From the cell containing the given text, extract its center point as [x, y] coordinate. 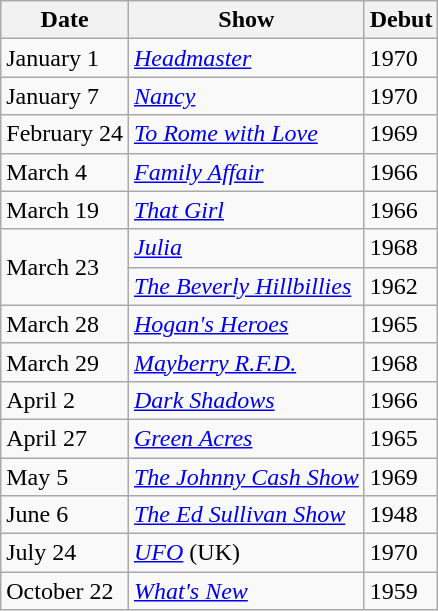
Family Affair [246, 172]
Headmaster [246, 58]
Debut [401, 20]
Show [246, 20]
March 23 [65, 267]
March 4 [65, 172]
March 28 [65, 324]
Mayberry R.F.D. [246, 362]
May 5 [65, 477]
1962 [401, 286]
Green Acres [246, 438]
October 22 [65, 591]
Dark Shadows [246, 400]
April 2 [65, 400]
Nancy [246, 96]
UFO (UK) [246, 553]
March 29 [65, 362]
Hogan's Heroes [246, 324]
April 27 [65, 438]
The Ed Sullivan Show [246, 515]
The Beverly Hillbillies [246, 286]
June 6 [65, 515]
March 19 [65, 210]
1948 [401, 515]
That Girl [246, 210]
July 24 [65, 553]
Date [65, 20]
January 7 [65, 96]
1959 [401, 591]
To Rome with Love [246, 134]
The Johnny Cash Show [246, 477]
Julia [246, 248]
What's New [246, 591]
January 1 [65, 58]
February 24 [65, 134]
